Identify which cell holds the provided text, then report its (X, Y) central coordinate. 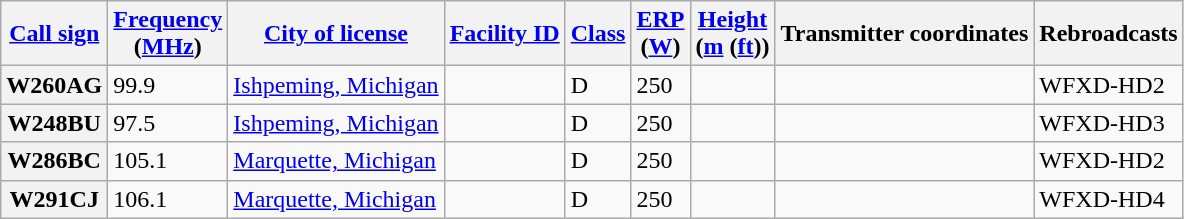
City of license (336, 34)
WFXD-HD3 (1108, 123)
W286BC (54, 161)
WFXD-HD4 (1108, 199)
W260AG (54, 85)
W291CJ (54, 199)
W248BU (54, 123)
97.5 (168, 123)
105.1 (168, 161)
Transmitter coordinates (904, 34)
Class (598, 34)
Rebroadcasts (1108, 34)
Call sign (54, 34)
Height(m (ft)) (732, 34)
Frequency(MHz) (168, 34)
Facility ID (504, 34)
ERP(W) (660, 34)
106.1 (168, 199)
99.9 (168, 85)
